Search for the cell housing the specified text and yield its (x, y) center coordinate. 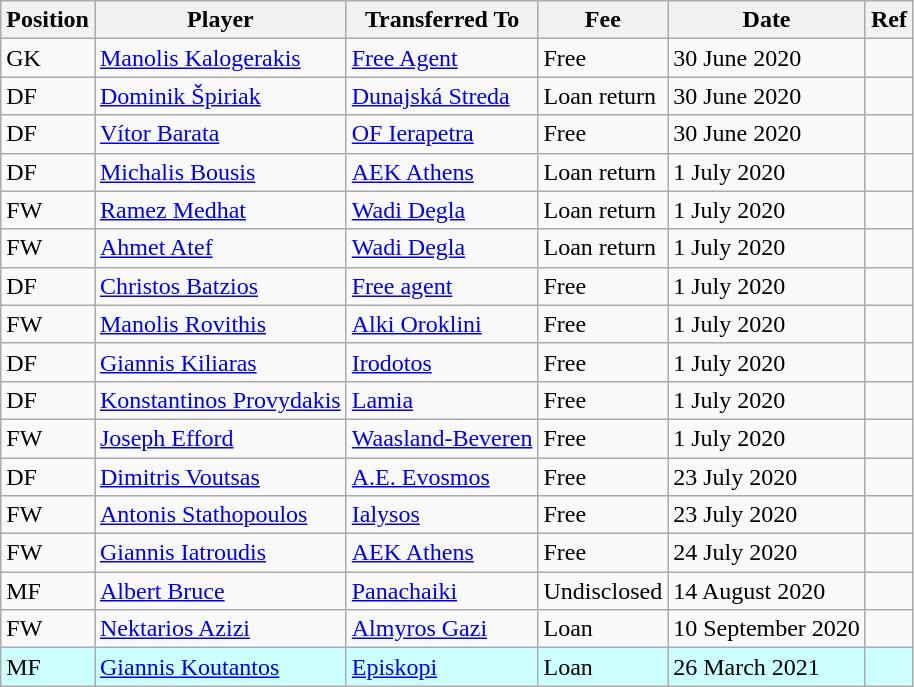
Fee (603, 20)
Dimitris Voutsas (220, 477)
10 September 2020 (767, 629)
A.E. Evosmos (442, 477)
Transferred To (442, 20)
Free agent (442, 286)
Christos Batzios (220, 286)
Giannis Kiliaras (220, 362)
Giannis Koutantos (220, 667)
Michalis Bousis (220, 172)
26 March 2021 (767, 667)
Ahmet Atef (220, 248)
GK (48, 58)
Alki Oroklini (442, 324)
Albert Bruce (220, 591)
Episkopi (442, 667)
Lamia (442, 400)
Vítor Barata (220, 134)
Ialysos (442, 515)
Irodotos (442, 362)
Joseph Efford (220, 438)
Date (767, 20)
Konstantinos Provydakis (220, 400)
Waasland-Beveren (442, 438)
Giannis Iatroudis (220, 553)
14 August 2020 (767, 591)
Panachaiki (442, 591)
24 July 2020 (767, 553)
Manolis Kalogerakis (220, 58)
Antonis Stathopoulos (220, 515)
Ramez Medhat (220, 210)
Player (220, 20)
Almyros Gazi (442, 629)
Nektarios Azizi (220, 629)
Free Agent (442, 58)
Position (48, 20)
Manolis Rovithis (220, 324)
Ref (888, 20)
Dunajská Streda (442, 96)
Undisclosed (603, 591)
Dominik Špiriak (220, 96)
OF Ierapetra (442, 134)
